Extract the (x, y) coordinate from the center of the cell holding the provided text.  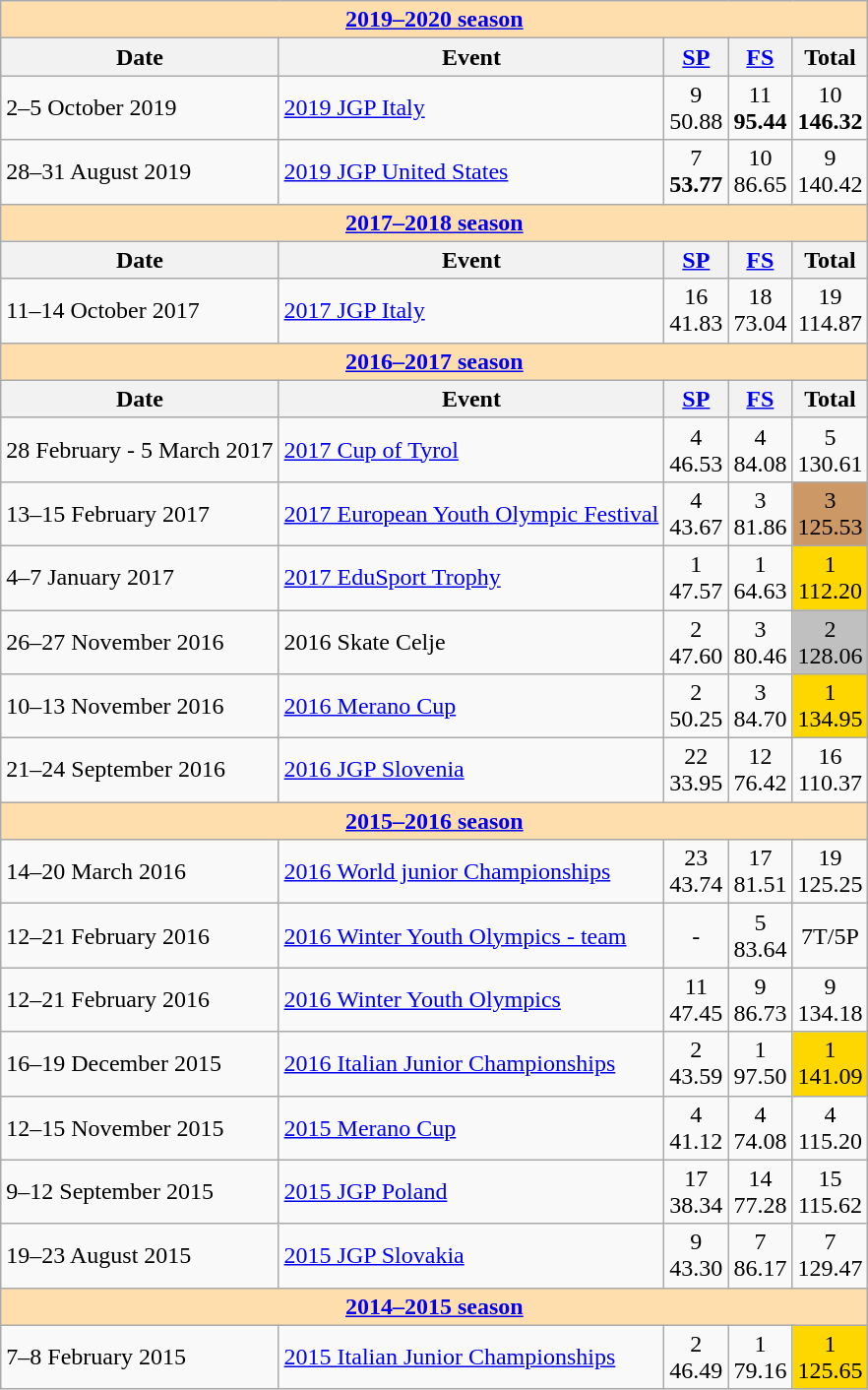
2015 JGP Slovakia (471, 1256)
2015 Italian Junior Championships (471, 1357)
4 46.53 (697, 449)
9 43.30 (697, 1256)
2019–2020 season (435, 20)
10 146.32 (831, 108)
11 95.44 (760, 108)
2 43.59 (697, 1063)
28–31 August 2019 (140, 171)
17 81.51 (760, 872)
2015 JGP Poland (471, 1191)
1 64.63 (760, 577)
12 76.42 (760, 770)
2017 European Youth Olympic Festival (471, 514)
4–7 January 2017 (140, 577)
2016–2017 season (435, 361)
7 53.77 (697, 171)
2017–2018 season (435, 222)
2016 Skate Celje (471, 642)
1 134.95 (831, 707)
1 125.65 (831, 1357)
18 73.04 (760, 311)
2 47.60 (697, 642)
2016 Merano Cup (471, 707)
5 83.64 (760, 935)
1 47.57 (697, 577)
3 81.86 (760, 514)
23 43.74 (697, 872)
2016 Winter Youth Olympics - team (471, 935)
2017 JGP Italy (471, 311)
17 38.34 (697, 1191)
1 141.09 (831, 1063)
10–13 November 2016 (140, 707)
2–5 October 2019 (140, 108)
26–27 November 2016 (140, 642)
1 79.16 (760, 1357)
1 97.50 (760, 1063)
12–15 November 2015 (140, 1128)
16–19 December 2015 (140, 1063)
4 84.08 (760, 449)
16 41.83 (697, 311)
2017 Cup of Tyrol (471, 449)
19 114.87 (831, 311)
7T/5P (831, 935)
2015–2016 season (435, 821)
10 86.65 (760, 171)
9 140.42 (831, 171)
14 77.28 (760, 1191)
9–12 September 2015 (140, 1191)
2019 JGP United States (471, 171)
15 115.62 (831, 1191)
7 86.17 (760, 1256)
21–24 September 2016 (140, 770)
9 86.73 (760, 1000)
5 130.61 (831, 449)
- (697, 935)
2 128.06 (831, 642)
11–14 October 2017 (140, 311)
14–20 March 2016 (140, 872)
2017 EduSport Trophy (471, 577)
9 50.88 (697, 108)
7–8 February 2015 (140, 1357)
11 47.45 (697, 1000)
2016 World junior Championships (471, 872)
13–15 February 2017 (140, 514)
2016 Italian Junior Championships (471, 1063)
2019 JGP Italy (471, 108)
1 112.20 (831, 577)
28 February - 5 March 2017 (140, 449)
4 115.20 (831, 1128)
4 41.12 (697, 1128)
9 134.18 (831, 1000)
3 80.46 (760, 642)
22 33.95 (697, 770)
2016 JGP Slovenia (471, 770)
4 74.08 (760, 1128)
3 84.70 (760, 707)
16 110.37 (831, 770)
2016 Winter Youth Olympics (471, 1000)
2 46.49 (697, 1357)
4 43.67 (697, 514)
2015 Merano Cup (471, 1128)
2 50.25 (697, 707)
19 125.25 (831, 872)
2014–2015 season (435, 1306)
7 129.47 (831, 1256)
3 125.53 (831, 514)
19–23 August 2015 (140, 1256)
